Pinpoint the cell where the given text exists, returning its (X, Y) midpoint coordinate. 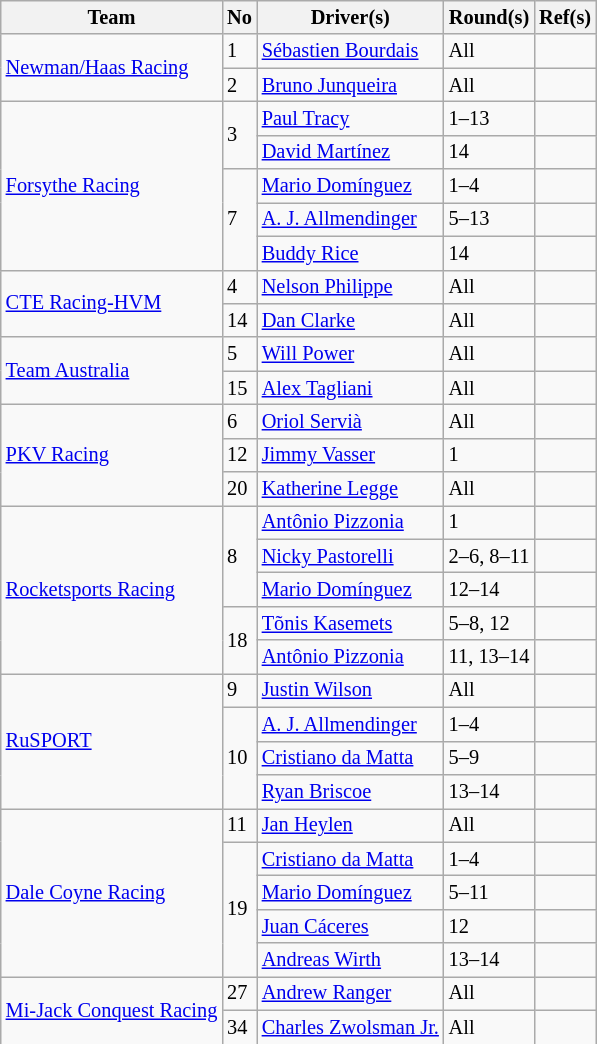
2 (240, 85)
Ryan Briscoe (350, 791)
Driver(s) (350, 17)
Rocketsports Racing (112, 589)
Mi-Jack Conquest Racing (112, 1010)
9 (240, 690)
Oriol Servià (350, 421)
12–14 (489, 589)
Nelson Philippe (350, 287)
4 (240, 287)
Dan Clarke (350, 320)
Andreas Wirth (350, 960)
Forsythe Racing (112, 185)
PKV Racing (112, 454)
Ref(s) (565, 17)
27 (240, 993)
5–13 (489, 219)
3 (240, 134)
Buddy Rice (350, 253)
15 (240, 388)
1–13 (489, 118)
5–9 (489, 758)
RuSPORT (112, 740)
David Martínez (350, 152)
Team (112, 17)
Will Power (350, 354)
6 (240, 421)
Paul Tracy (350, 118)
Charles Zwolsman Jr. (350, 1027)
7 (240, 220)
11, 13–14 (489, 657)
Tõnis Kasemets (350, 623)
Nicky Pastorelli (350, 556)
2–6, 8–11 (489, 556)
19 (240, 910)
Alex Tagliani (350, 388)
Jimmy Vasser (350, 455)
20 (240, 489)
Justin Wilson (350, 690)
Katherine Legge (350, 489)
5–8, 12 (489, 623)
Newman/Haas Racing (112, 68)
10 (240, 758)
5 (240, 354)
Jan Heylen (350, 825)
CTE Racing-HVM (112, 304)
No (240, 17)
8 (240, 556)
11 (240, 825)
Team Australia (112, 370)
5–11 (489, 892)
Dale Coyne Racing (112, 892)
Sébastien Bourdais (350, 51)
18 (240, 640)
34 (240, 1027)
Juan Cáceres (350, 926)
Andrew Ranger (350, 993)
Round(s) (489, 17)
Bruno Junqueira (350, 85)
